Scan for the cell matching the given text and deliver its [X, Y] coordinate at center. 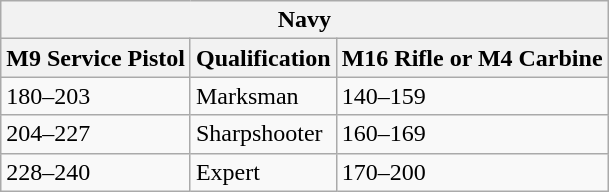
M9 Service Pistol [96, 58]
Expert [263, 172]
Qualification [263, 58]
Marksman [263, 96]
Navy [304, 20]
M16 Rifle or M4 Carbine [472, 58]
228–240 [96, 172]
180–203 [96, 96]
160–169 [472, 134]
204–227 [96, 134]
140–159 [472, 96]
170–200 [472, 172]
Sharpshooter [263, 134]
